Provide the [x, y] coordinate of the cell's center where the given text is located.  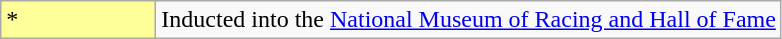
Inducted into the National Museum of Racing and Hall of Fame [469, 20]
* [78, 20]
